Search for the cell housing the specified text and yield its [X, Y] center coordinate. 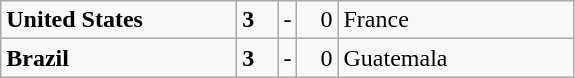
Brazil [119, 58]
Guatemala [456, 58]
United States [119, 20]
France [456, 20]
